Scan for the cell matching the given text and deliver its (X, Y) coordinate at center. 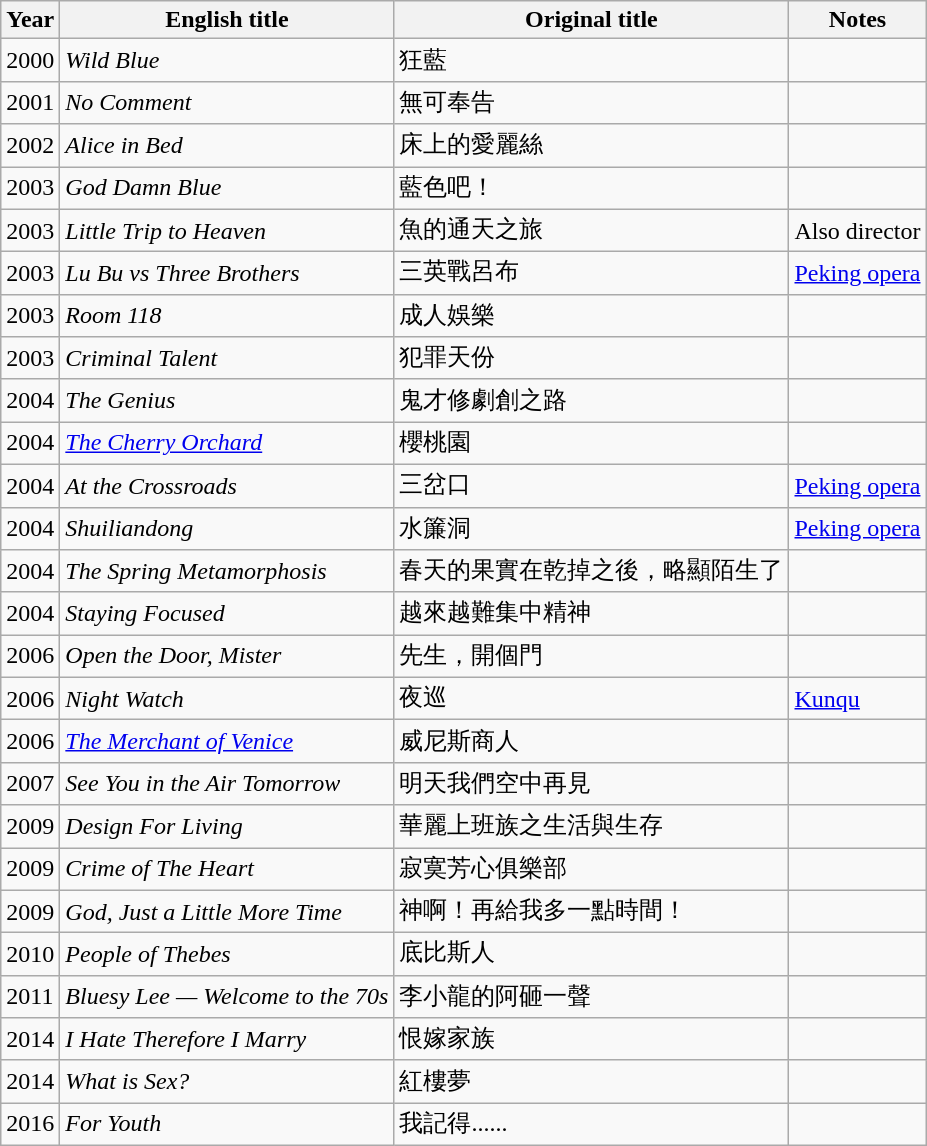
李小龍的阿砸一聲 (592, 996)
Lu Bu vs Three Brothers (227, 274)
2011 (30, 996)
魚的通天之旅 (592, 230)
For Youth (227, 1124)
Alice in Bed (227, 146)
2001 (30, 102)
鬼才修劇創之路 (592, 400)
Criminal Talent (227, 358)
Open the Door, Mister (227, 656)
God, Just a Little More Time (227, 912)
The Cherry Orchard (227, 444)
Night Watch (227, 698)
三岔口 (592, 486)
寂寞芳心俱樂部 (592, 870)
春天的果實在乾掉之後，略顯陌生了 (592, 572)
華麗上班族之生活與生存 (592, 826)
恨嫁家族 (592, 1040)
底比斯人 (592, 954)
越來越難集中精神 (592, 614)
犯罪天份 (592, 358)
Also director (858, 230)
無可奉告 (592, 102)
Shuiliandong (227, 528)
神啊！再給我多一點時間！ (592, 912)
威尼斯商人 (592, 742)
Original title (592, 20)
明天我們空中再見 (592, 784)
The Spring Metamorphosis (227, 572)
See You in the Air Tomorrow (227, 784)
紅樓夢 (592, 1082)
2007 (30, 784)
Little Trip to Heaven (227, 230)
People of Thebes (227, 954)
先生，開個門 (592, 656)
Kunqu (858, 698)
狂藍 (592, 60)
Year (30, 20)
I Hate Therefore I Marry (227, 1040)
Crime of The Heart (227, 870)
2016 (30, 1124)
At the Crossroads (227, 486)
The Genius (227, 400)
床上的愛麗絲 (592, 146)
Design For Living (227, 826)
藍色吧！ (592, 188)
Room 118 (227, 316)
What is Sex? (227, 1082)
2002 (30, 146)
夜巡 (592, 698)
2010 (30, 954)
The Merchant of Venice (227, 742)
English title (227, 20)
No Comment (227, 102)
成人娛樂 (592, 316)
三英戰呂布 (592, 274)
櫻桃園 (592, 444)
水簾洞 (592, 528)
Staying Focused (227, 614)
Wild Blue (227, 60)
我記得...... (592, 1124)
2000 (30, 60)
God Damn Blue (227, 188)
Bluesy Lee — Welcome to the 70s (227, 996)
Notes (858, 20)
